Locate the cell with the specified text and output its (X, Y) center coordinate. 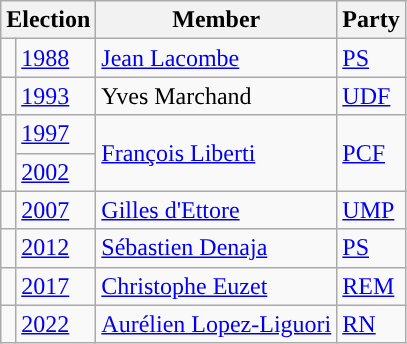
PCF (371, 153)
2007 (56, 210)
2012 (56, 248)
1997 (56, 134)
REM (371, 286)
RN (371, 324)
Yves Marchand (216, 96)
Sébastien Denaja (216, 248)
Christophe Euzet (216, 286)
Aurélien Lopez-Liguori (216, 324)
2022 (56, 324)
2017 (56, 286)
UMP (371, 210)
Gilles d'Ettore (216, 210)
Party (371, 20)
UDF (371, 96)
Member (216, 20)
Election (48, 20)
1993 (56, 96)
1988 (56, 58)
François Liberti (216, 153)
2002 (56, 172)
Jean Lacombe (216, 58)
